Provide the [x, y] coordinate of the cell's center where the given text is located.  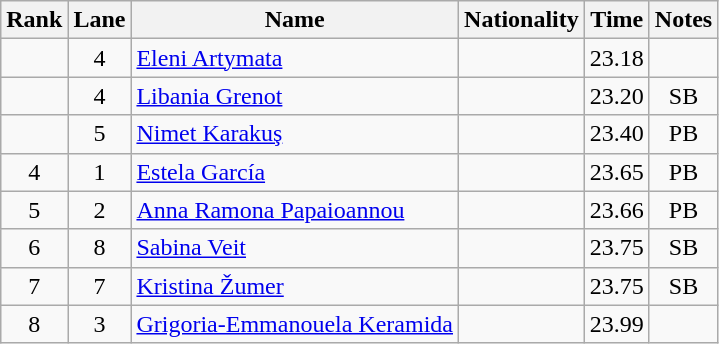
Nimet Karakuş [295, 134]
Estela García [295, 172]
23.20 [616, 96]
1 [100, 172]
Eleni Artymata [295, 58]
23.40 [616, 134]
23.66 [616, 210]
Time [616, 20]
Sabina Veit [295, 248]
Name [295, 20]
2 [100, 210]
Libania Grenot [295, 96]
Notes [683, 20]
23.99 [616, 324]
3 [100, 324]
6 [34, 248]
Nationality [522, 20]
23.65 [616, 172]
Anna Ramona Papaioannou [295, 210]
Kristina Žumer [295, 286]
Lane [100, 20]
23.18 [616, 58]
Rank [34, 20]
Grigoria-Emmanouela Keramida [295, 324]
